Search for the cell housing the specified text and yield its [X, Y] center coordinate. 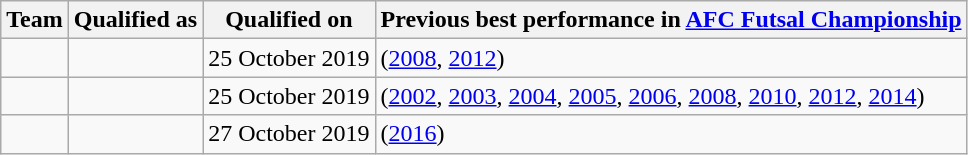
(2016) [671, 134]
Qualified as [135, 20]
Previous best performance in AFC Futsal Championship [671, 20]
Team [35, 20]
27 October 2019 [289, 134]
(2008, 2012) [671, 58]
(2002, 2003, 2004, 2005, 2006, 2008, 2010, 2012, 2014) [671, 96]
Qualified on [289, 20]
